Find where the given text appears and provide that cell's center as (X, Y) coordinate. 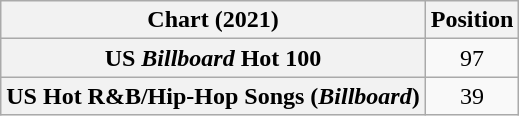
39 (472, 96)
Chart (2021) (213, 20)
US Billboard Hot 100 (213, 58)
97 (472, 58)
US Hot R&B/Hip-Hop Songs (Billboard) (213, 96)
Position (472, 20)
